Output the [x, y] coordinate of the center of the cell containing the given text.  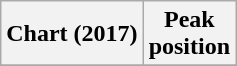
Peakposition [189, 34]
Chart (2017) [72, 34]
